Return the (x, y) coordinate for the center point of the cell that contains the specified text.  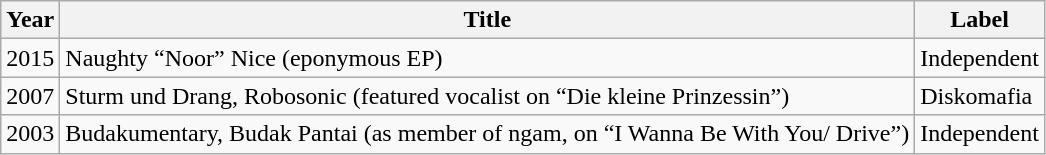
Sturm und Drang, Robosonic (featured vocalist on “Die kleine Prinzessin”) (488, 96)
Naughty “Noor” Nice (eponymous EP) (488, 58)
Diskomafia (980, 96)
Budakumentary, Budak Pantai (as member of ngam, on “I Wanna Be With You/ Drive”) (488, 134)
Year (30, 20)
Title (488, 20)
2007 (30, 96)
2003 (30, 134)
2015 (30, 58)
Label (980, 20)
